For the text-containing cell, return its midpoint in [X, Y] coordinate format. 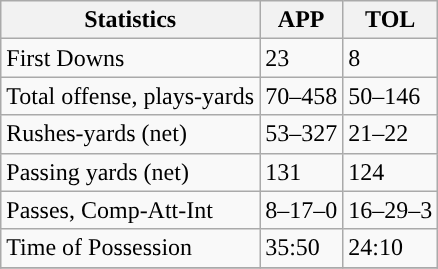
21–22 [390, 134]
8 [390, 58]
70–458 [302, 96]
131 [302, 172]
50–146 [390, 96]
APP [302, 20]
Statistics [130, 20]
TOL [390, 20]
8–17–0 [302, 210]
35:50 [302, 248]
Total offense, plays-yards [130, 96]
Passing yards (net) [130, 172]
23 [302, 58]
Passes, Comp-Att-Int [130, 210]
Rushes-yards (net) [130, 134]
53–327 [302, 134]
Time of Possession [130, 248]
24:10 [390, 248]
124 [390, 172]
16–29–3 [390, 210]
First Downs [130, 58]
